Search for the cell housing the specified text and yield its [X, Y] center coordinate. 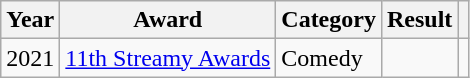
Comedy [329, 58]
11th Streamy Awards [168, 58]
2021 [30, 58]
Result [419, 20]
Category [329, 20]
Year [30, 20]
Award [168, 20]
